Scan for the cell matching the given text and deliver its (x, y) coordinate at center. 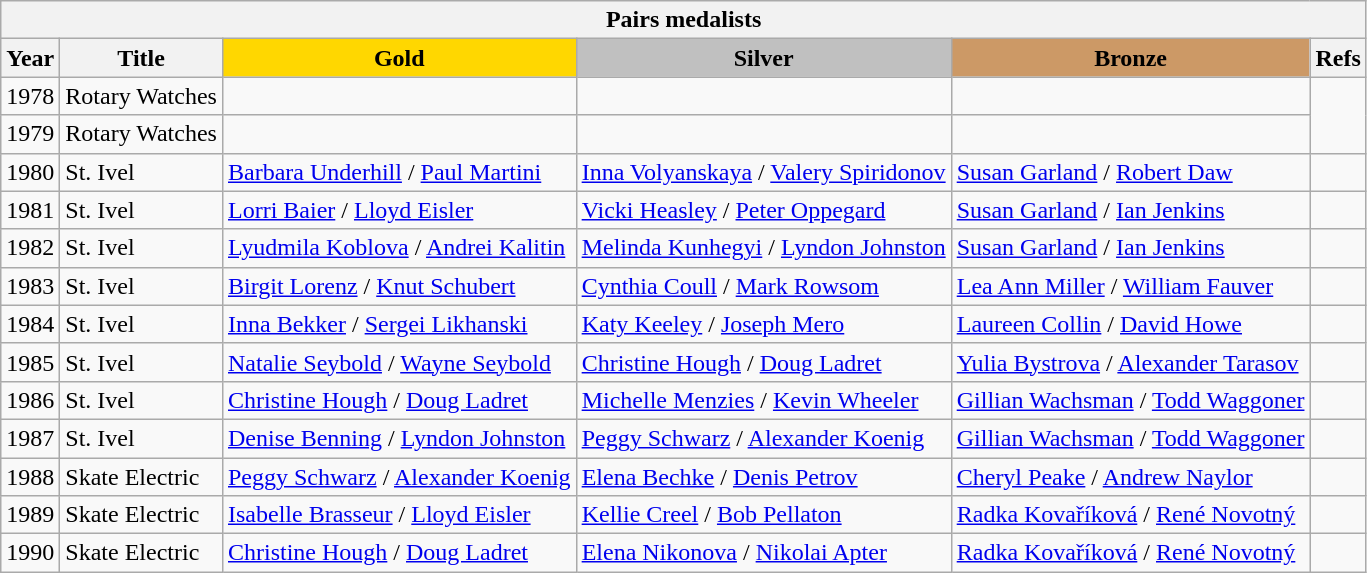
1989 (30, 515)
Isabelle Brasseur / Lloyd Eisler (399, 515)
Barbara Underhill / Paul Martini (399, 172)
Yulia Bystrova / Alexander Tarasov (1130, 362)
1981 (30, 210)
1990 (30, 553)
Lorri Baier / Lloyd Eisler (399, 210)
Elena Bechke / Denis Petrov (764, 477)
Bronze (1130, 58)
Natalie Seybold / Wayne Seybold (399, 362)
Silver (764, 58)
Title (142, 58)
Kellie Creel / Bob Pellaton (764, 515)
Gold (399, 58)
Denise Benning / Lyndon Johnston (399, 438)
Elena Nikonova / Nikolai Apter (764, 553)
1980 (30, 172)
1982 (30, 248)
Lea Ann Miller / William Fauver (1130, 286)
Cynthia Coull / Mark Rowsom (764, 286)
Melinda Kunhegyi / Lyndon Johnston (764, 248)
1983 (30, 286)
Lyudmila Koblova / Andrei Kalitin (399, 248)
Vicki Heasley / Peter Oppegard (764, 210)
Pairs medalists (684, 20)
Katy Keeley / Joseph Mero (764, 324)
Cheryl Peake / Andrew Naylor (1130, 477)
Inna Volyanskaya / Valery Spiridonov (764, 172)
Year (30, 58)
1988 (30, 477)
1979 (30, 134)
Birgit Lorenz / Knut Schubert (399, 286)
1986 (30, 400)
1978 (30, 96)
Susan Garland / Robert Daw (1130, 172)
Michelle Menzies / Kevin Wheeler (764, 400)
1987 (30, 438)
1984 (30, 324)
Refs (1338, 58)
Inna Bekker / Sergei Likhanski (399, 324)
Laureen Collin / David Howe (1130, 324)
1985 (30, 362)
